For the text-containing cell, return its midpoint in [x, y] coordinate format. 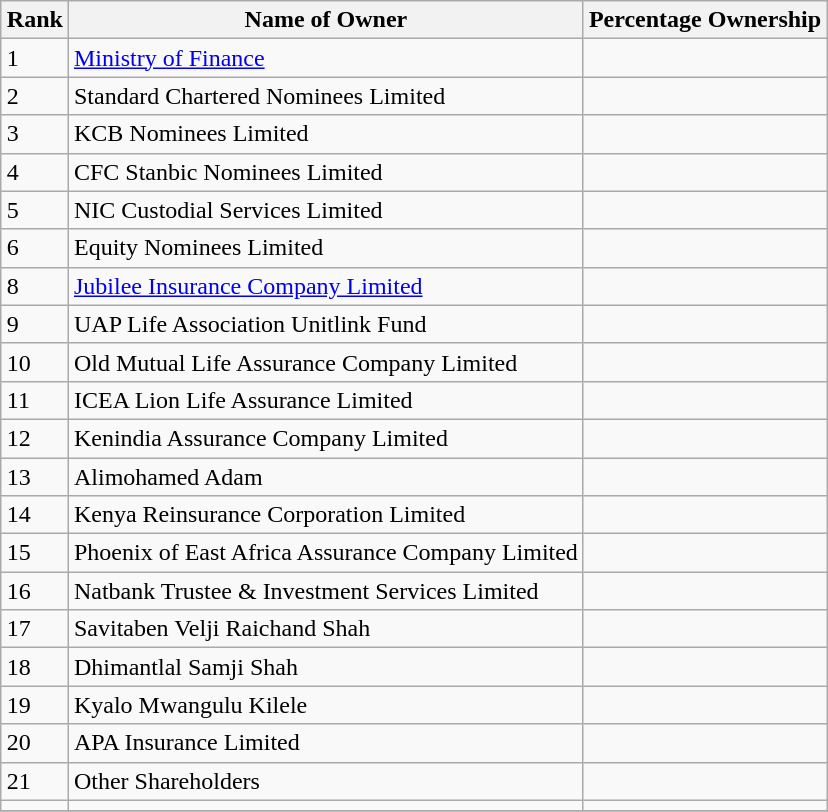
14 [34, 515]
UAP Life Association Unitlink Fund [326, 324]
1 [34, 58]
Natbank Trustee & Investment Services Limited [326, 591]
11 [34, 400]
Kyalo Mwangulu Kilele [326, 705]
APA Insurance Limited [326, 743]
NIC Custodial Services Limited [326, 210]
10 [34, 362]
Percentage Ownership [704, 20]
Name of Owner [326, 20]
Phoenix of East Africa Assurance Company Limited [326, 553]
Kenya Reinsurance Corporation Limited [326, 515]
KCB Nominees Limited [326, 134]
16 [34, 591]
Savitaben Velji Raichand Shah [326, 629]
Dhimantlal Samji Shah [326, 667]
Jubilee Insurance Company Limited [326, 286]
Equity Nominees Limited [326, 248]
Alimohamed Adam [326, 477]
ICEA Lion Life Assurance Limited [326, 400]
21 [34, 781]
18 [34, 667]
3 [34, 134]
12 [34, 438]
5 [34, 210]
13 [34, 477]
Standard Chartered Nominees Limited [326, 96]
8 [34, 286]
6 [34, 248]
Ministry of Finance [326, 58]
Old Mutual Life Assurance Company Limited [326, 362]
2 [34, 96]
19 [34, 705]
CFC Stanbic Nominees Limited [326, 172]
15 [34, 553]
Rank [34, 20]
9 [34, 324]
Kenindia Assurance Company Limited [326, 438]
17 [34, 629]
4 [34, 172]
Other Shareholders [326, 781]
20 [34, 743]
